Identify which cell holds the provided text, then report its (X, Y) central coordinate. 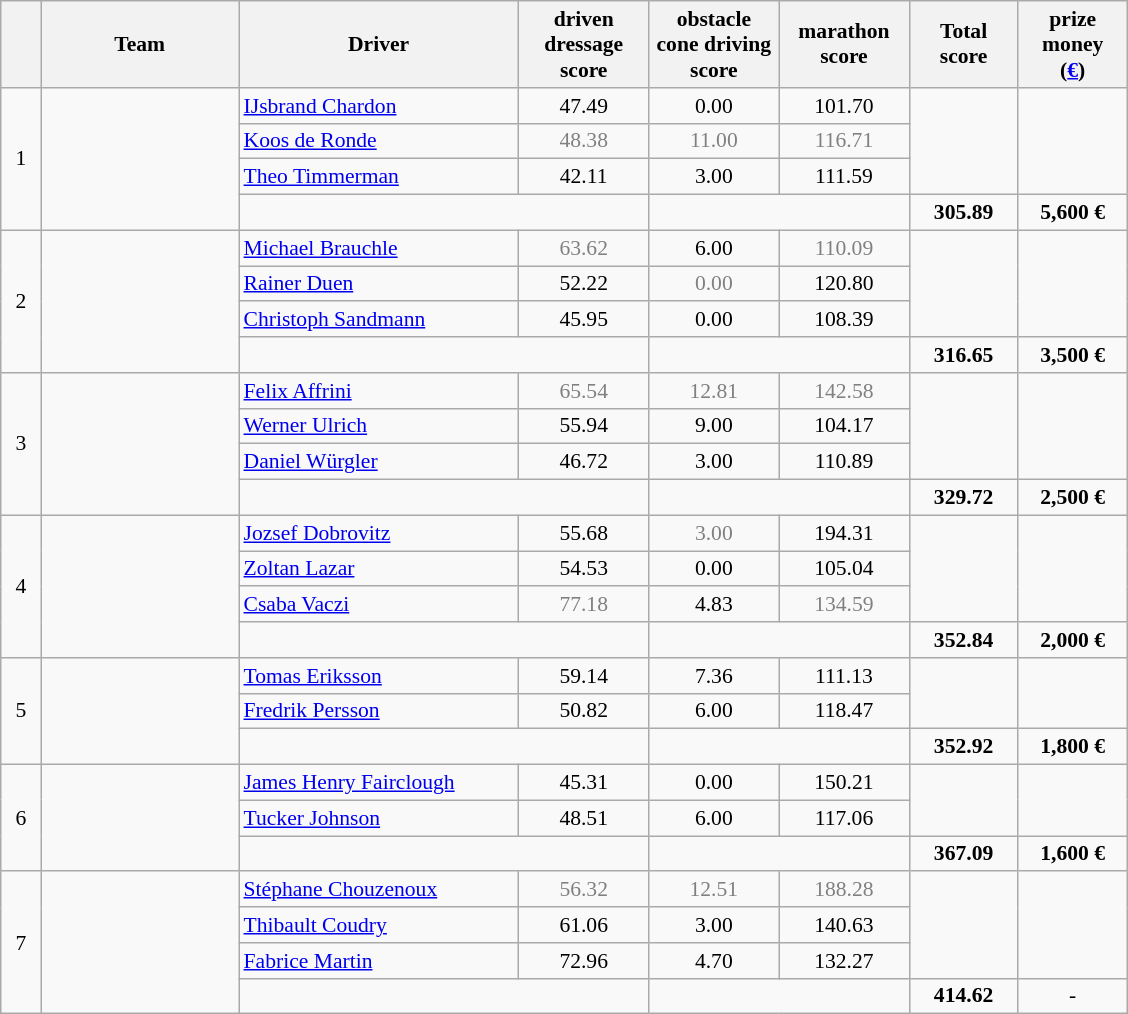
7.36 (714, 676)
59.14 (584, 676)
James Henry Fairclough (378, 783)
134.59 (844, 605)
1,800 € (1072, 747)
118.47 (844, 711)
Csaba Vaczi (378, 605)
150.21 (844, 783)
55.68 (584, 533)
2,500 € (1072, 498)
117.06 (844, 818)
Christoph Sandmann (378, 320)
111.59 (844, 177)
54.53 (584, 569)
188.28 (844, 890)
101.70 (844, 106)
47.49 (584, 106)
Felix Affrini (378, 391)
driven dressagescore (584, 44)
1 (21, 159)
352.84 (964, 640)
329.72 (964, 498)
316.65 (964, 355)
48.51 (584, 818)
72.96 (584, 961)
Zoltan Lazar (378, 569)
12.81 (714, 391)
52.22 (584, 284)
1,600 € (1072, 854)
414.62 (964, 996)
12.51 (714, 890)
305.89 (964, 213)
Michael Brauchle (378, 248)
110.89 (844, 462)
9.00 (714, 426)
65.54 (584, 391)
Jozsef Dobrovitz (378, 533)
5 (21, 712)
50.82 (584, 711)
142.58 (844, 391)
7 (21, 943)
Daniel Würgler (378, 462)
132.27 (844, 961)
367.09 (964, 854)
3,500 € (1072, 355)
104.17 (844, 426)
5,600 € (1072, 213)
Thibault Coudry (378, 925)
4 (21, 586)
- (1072, 996)
45.95 (584, 320)
marathonscore (844, 44)
45.31 (584, 783)
Fredrik Persson (378, 711)
Driver (378, 44)
77.18 (584, 605)
140.63 (844, 925)
3 (21, 444)
Theo Timmerman (378, 177)
11.00 (714, 141)
IJsbrand Chardon (378, 106)
6 (21, 818)
Werner Ulrich (378, 426)
194.31 (844, 533)
55.94 (584, 426)
48.38 (584, 141)
obstacle cone drivingscore (714, 44)
Fabrice Martin (378, 961)
prizemoney(€) (1072, 44)
352.92 (964, 747)
110.09 (844, 248)
Rainer Duen (378, 284)
108.39 (844, 320)
61.06 (584, 925)
Totalscore (964, 44)
63.62 (584, 248)
Koos de Ronde (378, 141)
42.11 (584, 177)
4.70 (714, 961)
Team (140, 44)
56.32 (584, 890)
2,000 € (1072, 640)
4.83 (714, 605)
111.13 (844, 676)
Stéphane Chouzenoux (378, 890)
46.72 (584, 462)
Tomas Eriksson (378, 676)
Tucker Johnson (378, 818)
2 (21, 301)
116.71 (844, 141)
105.04 (844, 569)
120.80 (844, 284)
